Identify which cell holds the provided text, then report its (x, y) central coordinate. 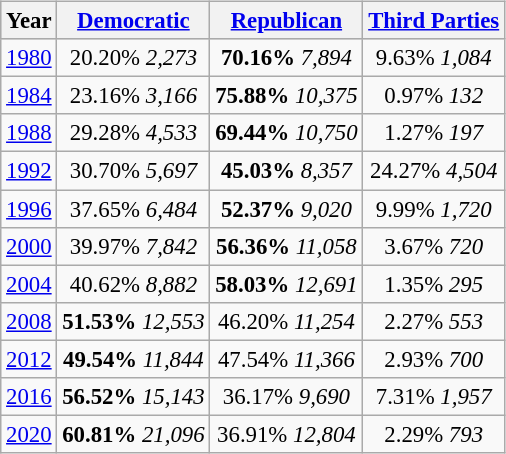
45.03% 8,357 (286, 171)
56.52% 15,143 (134, 396)
60.81% 21,096 (134, 434)
40.62% 8,882 (134, 284)
1980 (29, 58)
2000 (29, 246)
0.97% 132 (434, 96)
2.93% 700 (434, 359)
23.16% 3,166 (134, 96)
29.28% 4,533 (134, 133)
58.03% 12,691 (286, 284)
20.20% 2,273 (134, 58)
69.44% 10,750 (286, 133)
1988 (29, 133)
1.35% 295 (434, 284)
2020 (29, 434)
49.54% 11,844 (134, 359)
Republican (286, 21)
2016 (29, 396)
36.91% 12,804 (286, 434)
1.27% 197 (434, 133)
30.70% 5,697 (134, 171)
9.99% 1,720 (434, 209)
2.29% 793 (434, 434)
7.31% 1,957 (434, 396)
Third Parties (434, 21)
52.37% 9,020 (286, 209)
70.16% 7,894 (286, 58)
9.63% 1,084 (434, 58)
Year (29, 21)
39.97% 7,842 (134, 246)
2004 (29, 284)
Democratic (134, 21)
46.20% 11,254 (286, 321)
37.65% 6,484 (134, 209)
2012 (29, 359)
36.17% 9,690 (286, 396)
1996 (29, 209)
1984 (29, 96)
2008 (29, 321)
75.88% 10,375 (286, 96)
1992 (29, 171)
56.36% 11,058 (286, 246)
2.27% 553 (434, 321)
47.54% 11,366 (286, 359)
51.53% 12,553 (134, 321)
24.27% 4,504 (434, 171)
3.67% 720 (434, 246)
